Locate the cell with the specified text and output its [x, y] center coordinate. 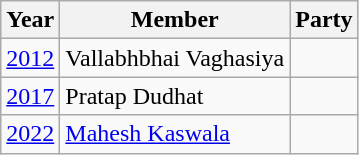
Mahesh Kaswala [175, 134]
2022 [30, 134]
Year [30, 20]
Pratap Dudhat [175, 96]
2017 [30, 96]
Member [175, 20]
Vallabhbhai Vaghasiya [175, 58]
2012 [30, 58]
Party [324, 20]
